Locate the cell with the specified text and output its (X, Y) center coordinate. 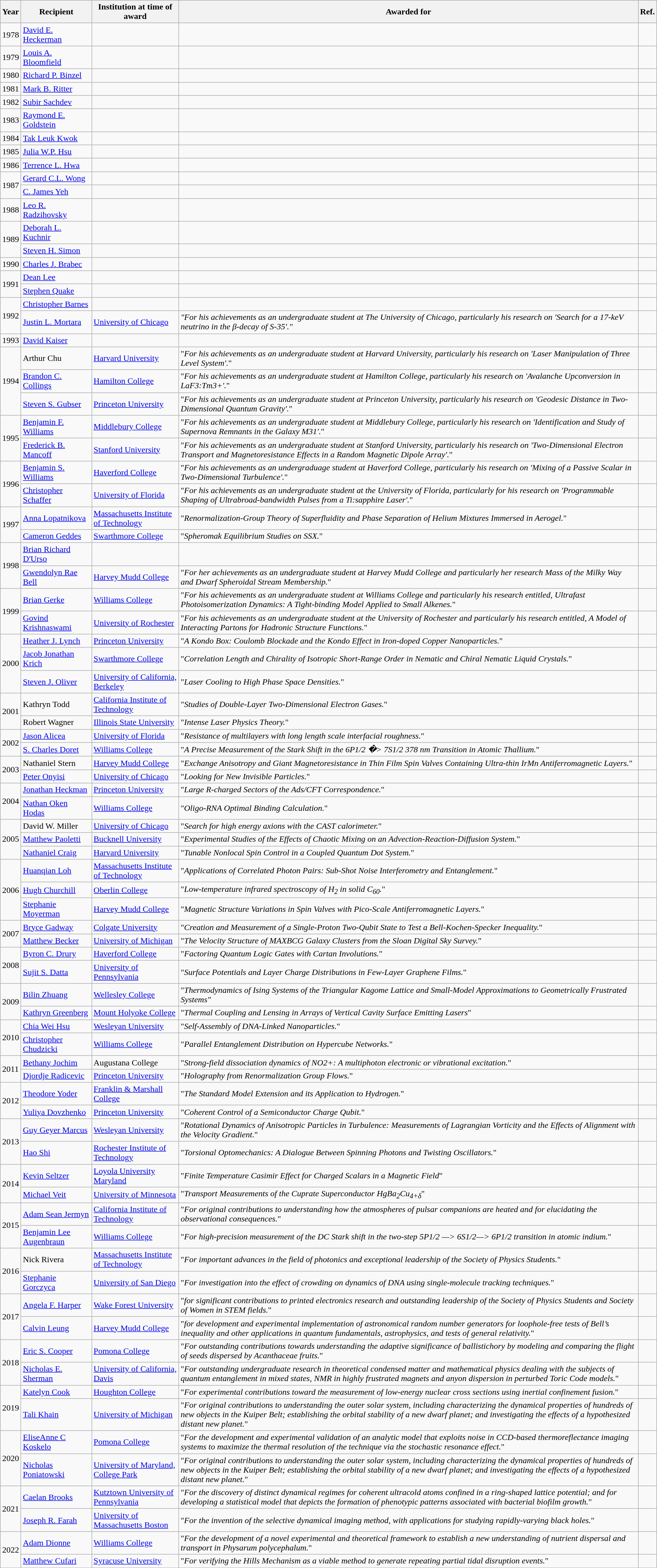
Nick Rivera (56, 1260)
Benjamin S. Williams (56, 472)
Steven J. Oliver (56, 682)
Hao Shi (56, 1153)
Hamilton College (135, 381)
1979 (11, 58)
"The Standard Model Extension and its Application to Hydrogen." (409, 1093)
Nathaniel Stern (56, 763)
David W. Miller (56, 826)
"Correlation Length and Chirality of Isotropic Short-Range Order in Nematic and Chiral Nematic Liquid Crystals." (409, 659)
2003 (11, 770)
2012 (11, 1101)
Bryce Gadway (56, 927)
"Magnetic Structure Variations in Spin Valves with Pico-Scale Antiferromagnetic Layers." (409, 909)
Recipient (56, 12)
Stephanie Gorczyca (56, 1282)
University of Maryland, College Park (135, 1470)
Matthew Cufari (56, 1561)
Mark B. Ritter (56, 89)
Nicholas E. Sherman (56, 1373)
"Creation and Measurement of a Single-Proton Two-Qubit State to Test a Bell-Kochen-Specker Inequality." (409, 927)
University of Minnesota (135, 1195)
Benjamin Lee Augenbraun (56, 1237)
Loyola University Maryland (135, 1176)
1996 (11, 484)
Colgate University (135, 927)
Matthew Paoletti (56, 839)
Govind Krishnaswami (56, 623)
2020 (11, 1458)
Nathan Oken Hodas (56, 808)
"Intense Laser Physics Theory." (409, 722)
"Surface Potentials and Layer Charge Distributions in Few-Layer Graphene Films." (409, 972)
C. James Yeh (56, 191)
1991 (11, 284)
2017 (11, 1317)
Jonathan Heckman (56, 790)
"For high-precision measurement of the DC Stark shift in the two-step 5P1/2 —> 6S1/2—> 6P1/2 transition in atomic indium." (409, 1237)
Steven H. Simon (56, 251)
1990 (11, 264)
Augustana College (135, 1062)
"For important advances in the field of photonics and exceptional leadership of the Society of Physics Students." (409, 1260)
Sujit S. Datta (56, 972)
"For original contributions to understanding how the atmospheres of pulsar companions are heated and for elucidating the observational consequences." (409, 1214)
Robert Wagner (56, 722)
Calvin Leung (56, 1328)
2019 (11, 1408)
Arthur Chu (56, 358)
"Spheromak Equilibrium Studies on SSX." (409, 536)
2013 (11, 1141)
"The Velocity Structure of MAXBCG Galaxy Clusters from the Sloan Digital Sky Survey." (409, 941)
Cameron Geddes (56, 536)
2004 (11, 801)
Bilin Zhuang (56, 995)
"Applications of Correlated Photon Pairs: Sub-Shot Noise Interferometry and Entanglement." (409, 870)
Byron C. Drury (56, 954)
2005 (11, 839)
2022 (11, 1549)
Institution at time of award (135, 12)
Gerard C.L. Wong (56, 178)
Michael Veit (56, 1195)
1992 (11, 316)
Stephen Quake (56, 291)
2014 (11, 1183)
Hugh Churchill (56, 890)
Tali Khain (56, 1415)
"For experimental contributions toward the measurement of low-energy nuclear cross sections using inertial confinement fusion." (409, 1392)
Houghton College (135, 1392)
Awarded for (409, 12)
1984 (11, 138)
2010 (11, 1037)
Wellesley College (135, 995)
"Coherent Control of a Semiconductor Charge Qubit." (409, 1112)
Year (11, 12)
2018 (11, 1362)
Raymond E. Goldstein (56, 120)
Rochester Institute of Technology (135, 1153)
Julia W.P. Hsu (56, 152)
"Finite Temperature Casimir Effect for Charged Scalars in a Magnetic Field" (409, 1176)
Heather J. Lynch (56, 641)
Richard P. Binzel (56, 75)
University of Pennsylvania (135, 972)
1988 (11, 210)
Katelyn Cook (56, 1392)
S. Charles Doret (56, 749)
"Torsional Optomechanics: A Dialogue Between Spinning Photons and Twisting Oscillators." (409, 1153)
"Experimental Studies of the Effects of Chaotic Mixing on an Advection-Reaction-Diffusion System." (409, 839)
Stanford University (135, 450)
1987 (11, 185)
"A Kondo Box: Coulomb Blockade and the Kondo Effect in Iron-doped Copper Nanoparticles." (409, 641)
EliseAnne C Koskelo (56, 1442)
University of California, Berkeley (135, 682)
Deborah L. Kuchnir (56, 233)
1998 (11, 566)
1995 (11, 438)
Charles J. Brabec (56, 264)
"Thermal Coupling and Lensing in Arrays of Vertical Cavity Surface Emitting Lasers" (409, 1013)
Chia Wei Hsu (56, 1026)
Nathaniel Craig (56, 853)
2021 (11, 1509)
"Oligo-RNA Optimal Binding Calculation." (409, 808)
Louis A. Bloomfield (56, 58)
"Renormalization-Group Theory of Superfluidity and Phase Separation of Helium Mixtures Immersed in Aerogel." (409, 518)
Caelan Brooks (56, 1498)
Adam Dionne (56, 1543)
"For the invention of the selective dynamical imaging method, with applications for studying rapidly-varying black holes." (409, 1520)
2006 (11, 890)
Gwendolyn Rae Bell (56, 577)
1989 (11, 239)
David E. Heckerman (56, 34)
"Thermodynamics of Ising Systems of the Triangular Kagome Lattice and Small-Model Approximations to Geometrically Frustrated Systems" (409, 995)
"Strong-field dissociation dynamics of NO2+: A multiphoton electronic or vibrational excitation." (409, 1062)
1986 (11, 165)
Guy Geyer Marcus (56, 1130)
Angela F. Harper (56, 1305)
1983 (11, 120)
Djordje Radicevic (56, 1076)
Anna Lopatnikova (56, 518)
"For his achievements as an undergraduate student at Hamilton College, particularly his research on 'Avalanche Upconversion in LaF3:Tm3+'." (409, 381)
Jacob Jonathan Krich (56, 659)
Brian Gerke (56, 600)
1985 (11, 152)
Stephanie Moyerman (56, 909)
University of Massachusetts Boston (135, 1520)
"Search for high energy axions with the CAST calorimeter." (409, 826)
Adam Sean Jermyn (56, 1214)
Frederick B. Mancoff (56, 450)
1982 (11, 102)
Brandon C. Collings (56, 381)
Mount Holyoke College (135, 1013)
Illinois State University (135, 722)
Kathryn Todd (56, 704)
2009 (11, 1002)
2016 (11, 1271)
"For investigation into the effect of crowding on dynamics of DNA using single-molecule tracking techniques." (409, 1282)
Subir Sachdev (56, 102)
Justin L. Mortara (56, 322)
Kutztown University of Pennsylvania (135, 1498)
Syracuse University (135, 1561)
"Exchange Anisotropy and Giant Magnetoresistance in Thin Film Spin Valves Containing Ultra-thin IrMn Antiferromagnetic Layers." (409, 763)
Steven S. Gubser (56, 404)
"A Precise Measurement of the Stark Shift in the 6P1/2 �> 7S1/2 378 nm Transition in Atomic Thallium." (409, 749)
1981 (11, 89)
2008 (11, 965)
2015 (11, 1225)
Wake Forest University (135, 1305)
1978 (11, 34)
Peter Onyisi (56, 776)
Brian Richard D'Urso (56, 554)
1999 (11, 611)
"Low-temperature infrared spectroscopy of H2 in solid C60." (409, 890)
Eric S. Cooper (56, 1351)
2001 (11, 711)
Jason Alicea (56, 736)
2011 (11, 1069)
Christopher Chudzicki (56, 1044)
Dean Lee (56, 277)
2007 (11, 934)
"Resistance of multilayers with long length scale interfacial roughness." (409, 736)
Benjamin F. Williams (56, 426)
University of California, Davis (135, 1373)
Franklin & Marshall College (135, 1093)
"Looking for New Invisible Particles." (409, 776)
Yuliya Dovzhenko (56, 1112)
Theodore Yoder (56, 1093)
Middlebury College (135, 426)
Kevin Seltzer (56, 1176)
1980 (11, 75)
Oberlin College (135, 890)
"Laser Cooling to High Phase Space Densities." (409, 682)
"Transport Measurements of the Cuprate Superconductor HgBa2Cu4+δ" (409, 1195)
Bethany Jochim (56, 1062)
Christopher Barnes (56, 304)
Bucknell University (135, 839)
2000 (11, 664)
University of Rochester (135, 623)
Terrence L. Hwa (56, 165)
"Studies of Double-Layer Two-Dimensional Electron Gases." (409, 704)
1997 (11, 525)
"Self-Assembly of DNA-Linked Nanoparticles." (409, 1026)
"Holography from Renormalization Group Flows." (409, 1076)
Tak Leuk Kwok (56, 138)
Huanqian Loh (56, 870)
Kathryn Greenberg (56, 1013)
Leo R. Radzihovsky (56, 210)
University of San Diego (135, 1282)
"Parallel Entanglement Distribution on Hypercube Networks." (409, 1044)
"Factoring Quantum Logic Gates with Cartan Involutions." (409, 954)
David Kaiser (56, 340)
"For his achievements as an undergraduate student at Harvard University, particularly his research on 'Laser Manipulation of Three Level System'." (409, 358)
2002 (11, 743)
"Large R-charged Sectors of the Ads/CFT Correspondence." (409, 790)
Joseph R. Farah (56, 1520)
1993 (11, 340)
"Tunable Nonlocal Spin Control in a Coupled Quantum Dot System." (409, 853)
Ref. (647, 12)
Christopher Schaffer (56, 495)
"For verifying the Hills Mechanism as a viable method to generate repeating partial tidal disruption events." (409, 1561)
1994 (11, 381)
Matthew Becker (56, 941)
Nicholas Poniatowski (56, 1470)
